Provide the [x, y] coordinate of the cell's center where the given text is located.  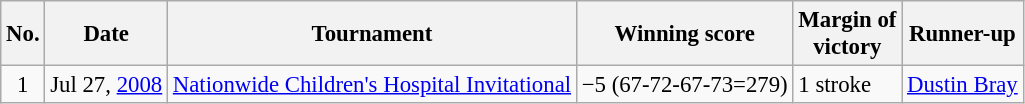
1 stroke [848, 85]
Dustin Bray [962, 85]
Jul 27, 2008 [106, 85]
Tournament [372, 34]
No. [23, 34]
Winning score [684, 34]
Date [106, 34]
Margin ofvictory [848, 34]
−5 (67-72-67-73=279) [684, 85]
1 [23, 85]
Runner-up [962, 34]
Nationwide Children's Hospital Invitational [372, 85]
